From the cell containing the given text, extract its center point as [x, y] coordinate. 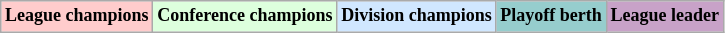
Division champions [416, 16]
Conference champions [245, 16]
League champions [77, 16]
Playoff berth [551, 16]
League leader [664, 16]
